From the cell containing the given text, extract its center point as (X, Y) coordinate. 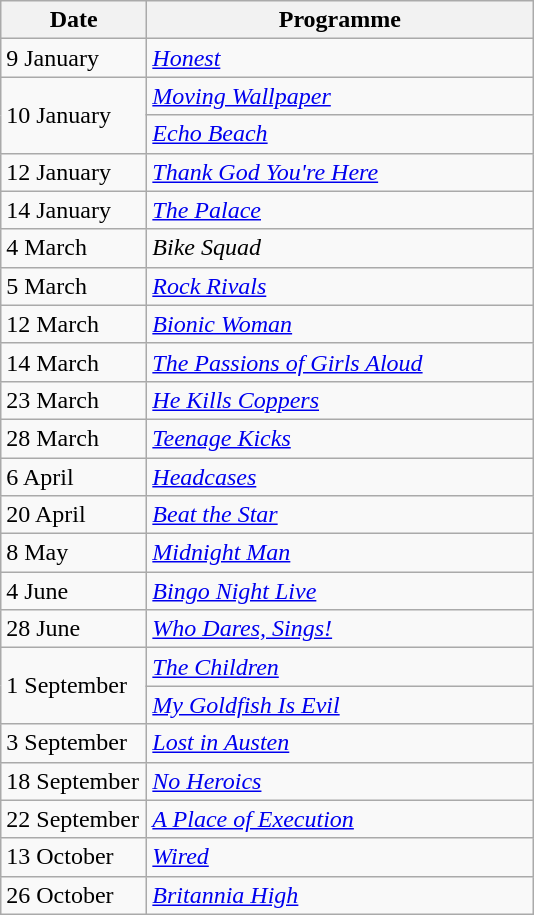
Bionic Woman (340, 324)
26 October (74, 895)
No Heroics (340, 781)
4 March (74, 248)
4 June (74, 591)
20 April (74, 515)
He Kills Coppers (340, 400)
6 April (74, 477)
Wired (340, 857)
Who Dares, Sings! (340, 629)
Moving Wallpaper (340, 96)
Honest (340, 58)
12 March (74, 324)
Date (74, 20)
18 September (74, 781)
Lost in Austen (340, 743)
8 May (74, 553)
Thank God You're Here (340, 172)
14 March (74, 362)
Headcases (340, 477)
The Palace (340, 210)
3 September (74, 743)
A Place of Execution (340, 819)
1 September (74, 686)
14 January (74, 210)
12 January (74, 172)
22 September (74, 819)
Teenage Kicks (340, 438)
Bingo Night Live (340, 591)
23 March (74, 400)
My Goldfish Is Evil (340, 705)
The Children (340, 667)
28 March (74, 438)
Rock Rivals (340, 286)
Echo Beach (340, 134)
Beat the Star (340, 515)
5 March (74, 286)
Bike Squad (340, 248)
Britannia High (340, 895)
28 June (74, 629)
9 January (74, 58)
13 October (74, 857)
The Passions of Girls Aloud (340, 362)
10 January (74, 115)
Midnight Man (340, 553)
Programme (340, 20)
